Return the (x, y) coordinate for the center point of the cell that contains the specified text.  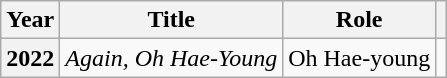
Role (360, 20)
Title (172, 20)
2022 (30, 58)
Again, Oh Hae-Young (172, 58)
Year (30, 20)
Oh Hae-young (360, 58)
